Determine the (x, y) coordinate at the center of the cell enclosing the given text.  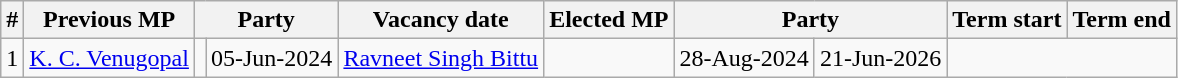
28-Aug-2024 (744, 58)
21-Jun-2026 (880, 58)
# (12, 20)
Term start (1007, 20)
05-Jun-2024 (272, 58)
Elected MP (609, 20)
Ravneet Singh Bittu (441, 58)
Term end (1122, 20)
1 (12, 58)
Previous MP (110, 20)
K. C. Venugopal (110, 58)
Vacancy date (441, 20)
